Identify which cell holds the provided text, then report its (x, y) central coordinate. 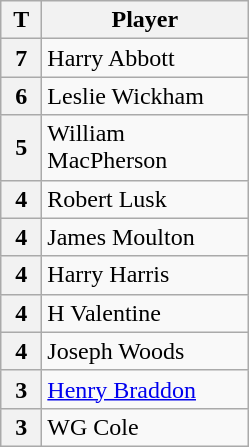
Leslie Wickham (145, 96)
H Valentine (145, 313)
T (22, 20)
Henry Braddon (145, 389)
WG Cole (145, 427)
7 (22, 58)
William MacPherson (145, 148)
Joseph Woods (145, 351)
5 (22, 148)
Harry Harris (145, 275)
Robert Lusk (145, 199)
Harry Abbott (145, 58)
James Moulton (145, 237)
6 (22, 96)
Player (145, 20)
